Capture the cell that displays the provided text and extract its (x, y) central coordinate. 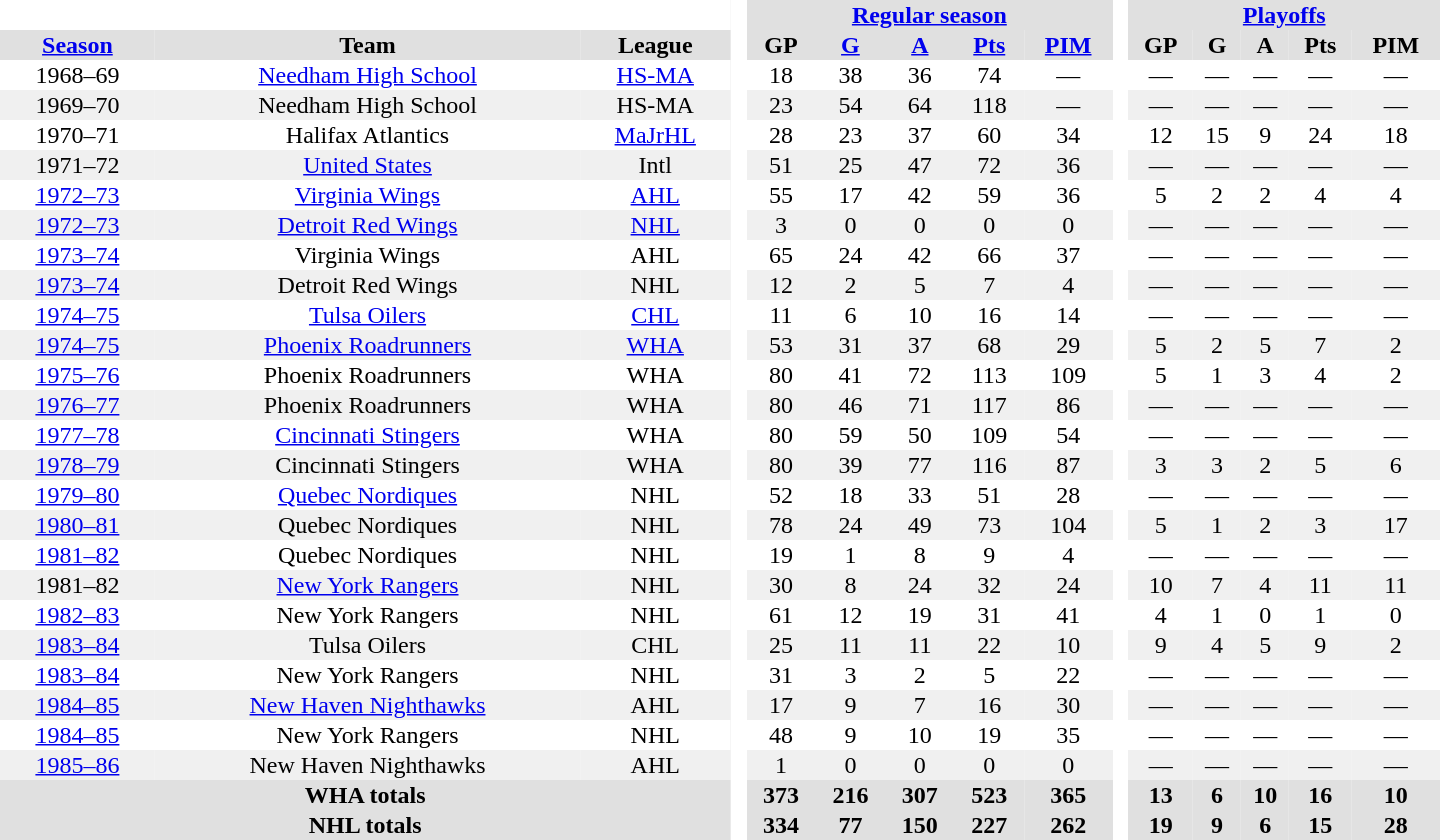
14 (1068, 315)
47 (920, 165)
1985–86 (78, 765)
365 (1068, 795)
29 (1068, 345)
118 (990, 105)
Halifax Atlantics (368, 135)
1971–72 (78, 165)
52 (780, 495)
1969–70 (78, 105)
13 (1160, 795)
1975–76 (78, 375)
WHA totals (365, 795)
71 (920, 405)
117 (990, 405)
61 (780, 615)
334 (780, 825)
United States (368, 165)
Season (78, 45)
NHL totals (365, 825)
Team (368, 45)
1982–83 (78, 615)
38 (850, 75)
Playoffs (1284, 15)
150 (920, 825)
1979–80 (78, 495)
64 (920, 105)
86 (1068, 405)
MaJrHL (655, 135)
68 (990, 345)
73 (990, 525)
104 (1068, 525)
1980–81 (78, 525)
1977–78 (78, 435)
262 (1068, 825)
32 (990, 585)
League (655, 45)
50 (920, 435)
35 (1068, 735)
74 (990, 75)
227 (990, 825)
1970–71 (78, 135)
60 (990, 135)
1978–79 (78, 465)
48 (780, 735)
523 (990, 795)
87 (1068, 465)
307 (920, 795)
49 (920, 525)
1968–69 (78, 75)
373 (780, 795)
116 (990, 465)
Intl (655, 165)
216 (850, 795)
55 (780, 195)
78 (780, 525)
39 (850, 465)
33 (920, 495)
66 (990, 255)
46 (850, 405)
65 (780, 255)
113 (990, 375)
34 (1068, 135)
Regular season (929, 15)
53 (780, 345)
1976–77 (78, 405)
